Determine the [X, Y] coordinate at the center of the cell enclosing the given text.  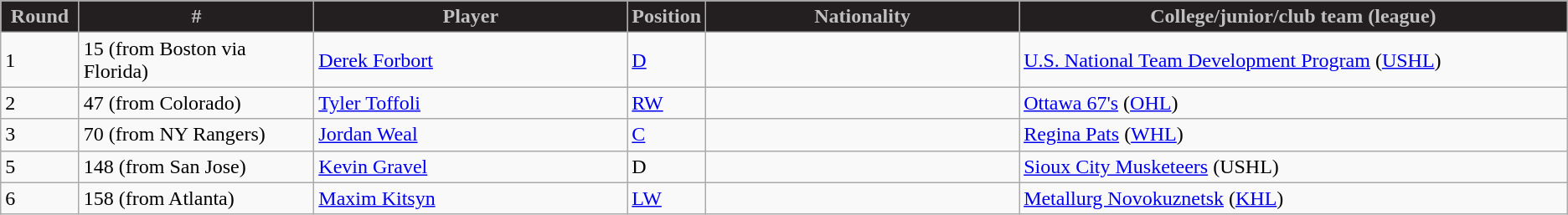
148 (from San Jose) [196, 166]
LW [667, 198]
Tyler Toffoli [471, 103]
70 (from NY Rangers) [196, 135]
Derek Forbort [471, 60]
1 [40, 60]
C [667, 135]
Player [471, 17]
6 [40, 198]
Regina Pats (WHL) [1293, 135]
Metallurg Novokuznetsk (KHL) [1293, 198]
Position [667, 17]
Nationality [863, 17]
# [196, 17]
Kevin Gravel [471, 166]
Maxim Kitsyn [471, 198]
3 [40, 135]
158 (from Atlanta) [196, 198]
2 [40, 103]
5 [40, 166]
47 (from Colorado) [196, 103]
U.S. National Team Development Program (USHL) [1293, 60]
Sioux City Musketeers (USHL) [1293, 166]
Ottawa 67's (OHL) [1293, 103]
College/junior/club team (league) [1293, 17]
Round [40, 17]
15 (from Boston via Florida) [196, 60]
RW [667, 103]
Jordan Weal [471, 135]
